Locate the cell with the specified text and output its [X, Y] center coordinate. 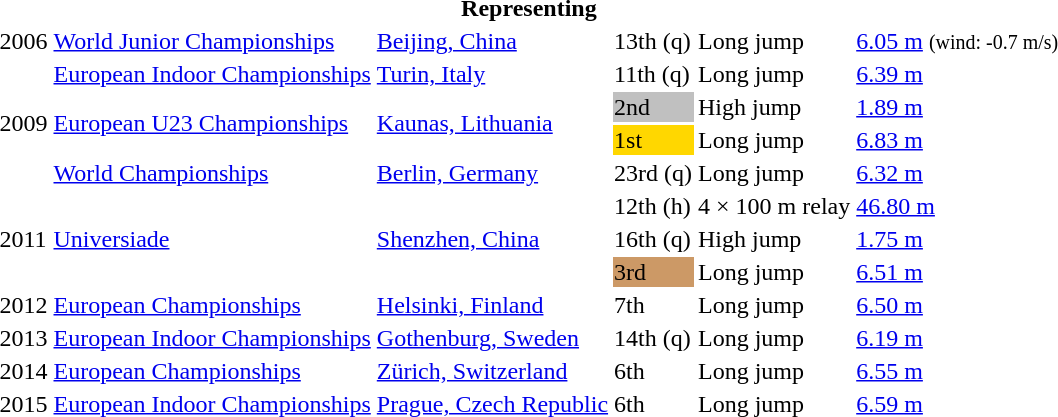
World Championships [212, 173]
Shenzhen, China [492, 239]
Gothenburg, Sweden [492, 338]
European U23 Championships [212, 124]
World Junior Championships [212, 41]
4 × 100 m relay [774, 206]
6th [654, 371]
14th (q) [654, 338]
12th (h) [654, 206]
Helsinki, Finland [492, 305]
Kaunas, Lithuania [492, 124]
7th [654, 305]
1st [654, 140]
Beijing, China [492, 41]
11th (q) [654, 74]
Turin, Italy [492, 74]
Berlin, Germany [492, 173]
2nd [654, 107]
Zürich, Switzerland [492, 371]
13th (q) [654, 41]
23rd (q) [654, 173]
16th (q) [654, 239]
Universiade [212, 239]
3rd [654, 272]
